Determine the [x, y] coordinate at the center of the cell enclosing the given text.  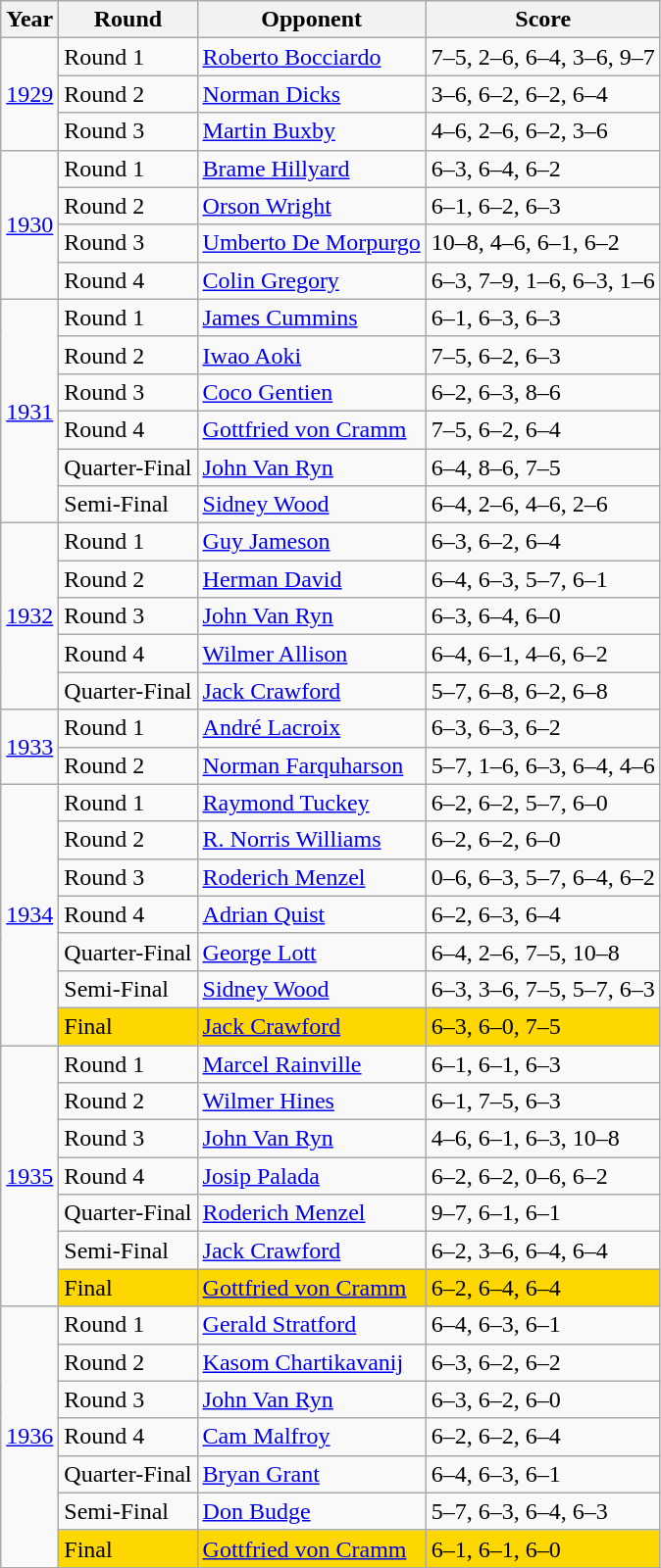
7–5, 6–2, 6–3 [543, 355]
6–2, 6–2, 6–4 [543, 1437]
James Cummins [312, 318]
4–6, 6–1, 6–3, 10–8 [543, 1139]
4–6, 2–6, 6–2, 3–6 [543, 131]
Adrian Quist [312, 914]
5–7, 6–3, 6–4, 6–3 [543, 1511]
1929 [29, 94]
6–2, 6–2, 5–7, 6–0 [543, 803]
5–7, 1–6, 6–3, 6–4, 4–6 [543, 765]
6–3, 7–9, 1–6, 6–3, 1–6 [543, 280]
Roberto Bocciardo [312, 57]
Bryan Grant [312, 1474]
10–8, 4–6, 6–1, 6–2 [543, 243]
6–3, 6–2, 6–4 [543, 542]
9–7, 6–1, 6–1 [543, 1213]
1936 [29, 1437]
Guy Jameson [312, 542]
6–2, 6–2, 6–0 [543, 840]
1934 [29, 914]
Raymond Tuckey [312, 803]
6–4, 6–3, 5–7, 6–1 [543, 579]
George Lott [312, 952]
Marcel Rainville [312, 1063]
Cam Malfroy [312, 1437]
6–1, 6–2, 6–3 [543, 206]
Wilmer Hines [312, 1102]
6–3, 6–2, 6–0 [543, 1399]
1935 [29, 1175]
6–2, 3–6, 6–4, 6–4 [543, 1250]
5–7, 6–8, 6–2, 6–8 [543, 691]
6–4, 6–1, 4–6, 6–2 [543, 654]
6–2, 6–3, 8–6 [543, 392]
Don Budge [312, 1511]
0–6, 6–3, 5–7, 6–4, 6–2 [543, 877]
Coco Gentien [312, 392]
6–3, 6–0, 7–5 [543, 1026]
6–2, 6–4, 6–4 [543, 1288]
Martin Buxby [312, 131]
6–3, 6–4, 6–0 [543, 616]
Colin Gregory [312, 280]
Orson Wright [312, 206]
Norman Farquharson [312, 765]
6–3, 6–3, 6–2 [543, 728]
Year [29, 20]
6–4, 8–6, 7–5 [543, 467]
1932 [29, 616]
Round [127, 20]
Umberto De Morpurgo [312, 243]
Kasom Chartikavanij [312, 1362]
Josip Palada [312, 1176]
1930 [29, 224]
6–2, 6–2, 0–6, 6–2 [543, 1176]
Opponent [312, 20]
6–4, 2–6, 4–6, 2–6 [543, 505]
6–1, 7–5, 6–3 [543, 1102]
André Lacroix [312, 728]
7–5, 2–6, 6–4, 3–6, 9–7 [543, 57]
6–4, 2–6, 7–5, 10–8 [543, 952]
6–1, 6–3, 6–3 [543, 318]
1931 [29, 411]
Brame Hillyard [312, 169]
R. Norris Williams [312, 840]
6–3, 6–4, 6–2 [543, 169]
Wilmer Allison [312, 654]
Norman Dicks [312, 94]
7–5, 6–2, 6–4 [543, 429]
6–1, 6–1, 6–0 [543, 1548]
3–6, 6–2, 6–2, 6–4 [543, 94]
6–3, 3–6, 7–5, 5–7, 6–3 [543, 989]
6–3, 6–2, 6–2 [543, 1362]
1933 [29, 747]
Herman David [312, 579]
Gerald Stratford [312, 1325]
6–1, 6–1, 6–3 [543, 1063]
6–2, 6–3, 6–4 [543, 914]
Iwao Aoki [312, 355]
Score [543, 20]
